Return the (X, Y) coordinate for the center point of the cell that contains the specified text.  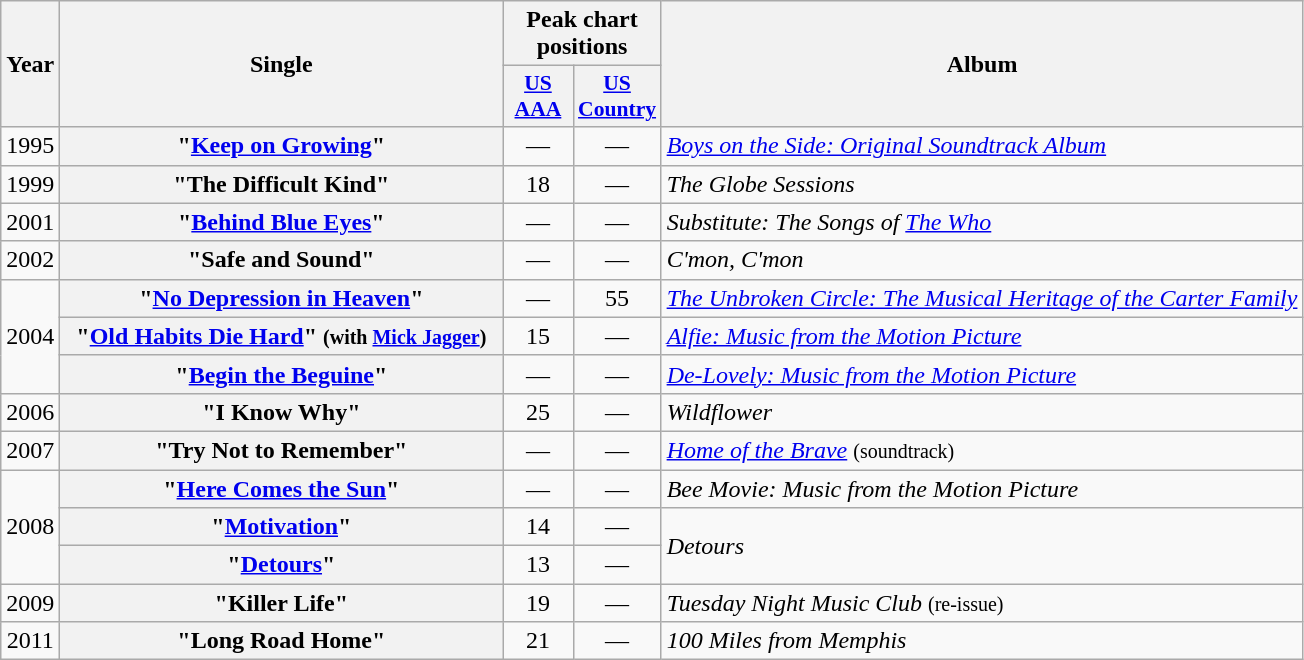
Year (30, 64)
25 (538, 412)
The Unbroken Circle: The Musical Heritage of the Carter Family (982, 298)
Album (982, 64)
Alfie: Music from the Motion Picture (982, 336)
1999 (30, 184)
"The Difficult Kind" (282, 184)
"Long Road Home" (282, 641)
C'mon, C'mon (982, 260)
"Old Habits Die Hard" (with Mick Jagger) (282, 336)
100 Miles from Memphis (982, 641)
15 (538, 336)
Tuesday Night Music Club (re-issue) (982, 603)
Home of the Brave (soundtrack) (982, 450)
US Country (617, 96)
"Begin the Beguine" (282, 374)
2006 (30, 412)
Detours (982, 546)
55 (617, 298)
US AAA (538, 96)
"Safe and Sound" (282, 260)
"I Know Why" (282, 412)
2009 (30, 603)
"Keep on Growing" (282, 146)
18 (538, 184)
2002 (30, 260)
19 (538, 603)
De-Lovely: Music from the Motion Picture (982, 374)
2007 (30, 450)
"Behind Blue Eyes" (282, 222)
2001 (30, 222)
"Here Comes the Sun" (282, 489)
2011 (30, 641)
Single (282, 64)
"Motivation" (282, 527)
"Try Not to Remember" (282, 450)
Substitute: The Songs of The Who (982, 222)
"Detours" (282, 565)
13 (538, 565)
21 (538, 641)
Boys on the Side: Original Soundtrack Album (982, 146)
"No Depression in Heaven" (282, 298)
"Killer Life" (282, 603)
Peak chartpositions (582, 34)
Wildflower (982, 412)
2004 (30, 336)
14 (538, 527)
The Globe Sessions (982, 184)
2008 (30, 527)
1995 (30, 146)
Bee Movie: Music from the Motion Picture (982, 489)
